For the text-containing cell, return its midpoint in (x, y) coordinate format. 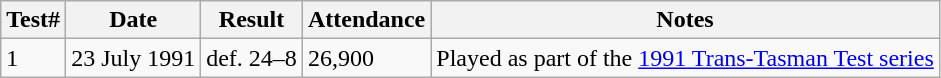
def. 24–8 (252, 58)
26,900 (366, 58)
Notes (686, 20)
23 July 1991 (134, 58)
Result (252, 20)
Date (134, 20)
Played as part of the 1991 Trans-Tasman Test series (686, 58)
1 (34, 58)
Test# (34, 20)
Attendance (366, 20)
